Find where the given text appears and provide that cell's center as (x, y) coordinate. 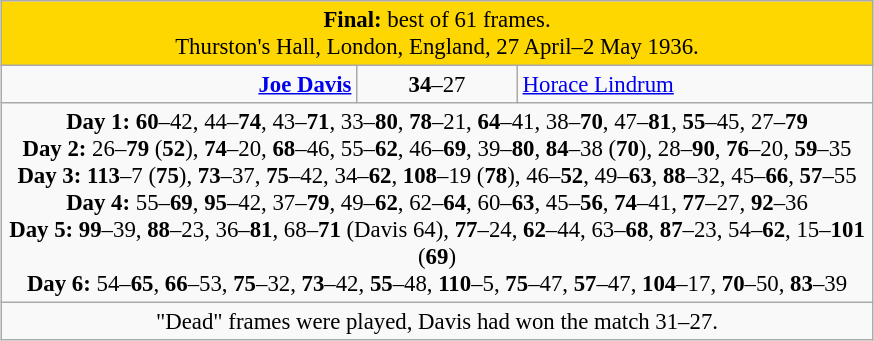
"Dead" frames were played, Davis had won the match 31–27. (437, 322)
Joe Davis (179, 85)
34–27 (438, 85)
Horace Lindrum (695, 85)
Final: best of 61 frames.Thurston's Hall, London, England, 27 April–2 May 1936. (437, 34)
